Scan for the cell matching the given text and deliver its [X, Y] coordinate at center. 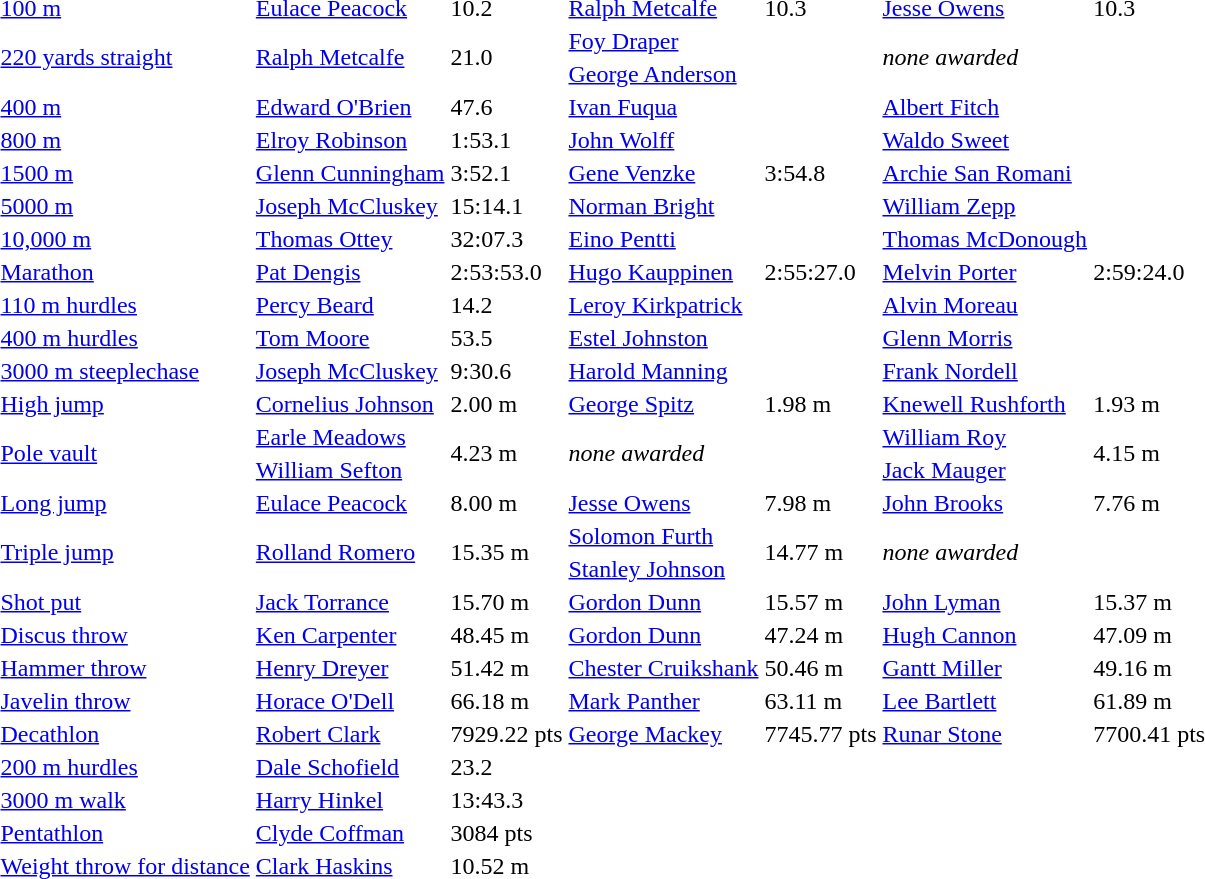
21.0 [506, 58]
Ralph Metcalfe [350, 58]
Edward O'Brien [350, 107]
John Lyman [985, 602]
William Zepp [985, 206]
Waldo Sweet [985, 140]
Ivan Fuqua [664, 107]
14.77 m [820, 552]
15.70 m [506, 602]
Leroy Kirkpatrick [664, 305]
Glenn Cunningham [350, 173]
48.45 m [506, 635]
63.11 m [820, 701]
Jesse Owens [664, 503]
Thomas Ottey [350, 239]
1:53.1 [506, 140]
15.57 m [820, 602]
Gene Venzke [664, 173]
51.42 m [506, 668]
Stanley Johnson [664, 569]
7.98 m [820, 503]
15:14.1 [506, 206]
Chester Cruikshank [664, 668]
Foy Draper [664, 41]
Cornelius Johnson [350, 404]
William Sefton [350, 470]
47.24 m [820, 635]
George Mackey [664, 734]
53.5 [506, 338]
Norman Bright [664, 206]
Hugo Kauppinen [664, 272]
Ken Carpenter [350, 635]
Alvin Moreau [985, 305]
Tom Moore [350, 338]
Elroy Robinson [350, 140]
Rolland Romero [350, 552]
Melvin Porter [985, 272]
15.35 m [506, 552]
2:53:53.0 [506, 272]
Frank Nordell [985, 371]
13:43.3 [506, 800]
4.23 m [506, 454]
Harry Hinkel [350, 800]
50.46 m [820, 668]
Eulace Peacock [350, 503]
Harold Manning [664, 371]
William Roy [985, 437]
Jack Mauger [985, 470]
Percy Beard [350, 305]
Lee Bartlett [985, 701]
8.00 m [506, 503]
George Spitz [664, 404]
Estel Johnston [664, 338]
Thomas McDonough [985, 239]
Hugh Cannon [985, 635]
Knewell Rushforth [985, 404]
Solomon Furth [664, 536]
Gantt Miller [985, 668]
3:54.8 [820, 173]
John Brooks [985, 503]
66.18 m [506, 701]
Albert Fitch [985, 107]
Horace O'Dell [350, 701]
1.98 m [820, 404]
Robert Clark [350, 734]
32:07.3 [506, 239]
Jack Torrance [350, 602]
Clyde Coffman [350, 833]
Mark Panther [664, 701]
3:52.1 [506, 173]
Earle Meadows [350, 437]
Henry Dreyer [350, 668]
7929.22 pts [506, 734]
Archie San Romani [985, 173]
Dale Schofield [350, 767]
23.2 [506, 767]
3084 pts [506, 833]
2:55:27.0 [820, 272]
Eino Pentti [664, 239]
14.2 [506, 305]
Pat Dengis [350, 272]
John Wolff [664, 140]
2.00 m [506, 404]
Runar Stone [985, 734]
none awarded [722, 454]
47.6 [506, 107]
George Anderson [664, 74]
9:30.6 [506, 371]
7745.77 pts [820, 734]
Glenn Morris [985, 338]
